Return (x, y) of the center of cell containing provided text 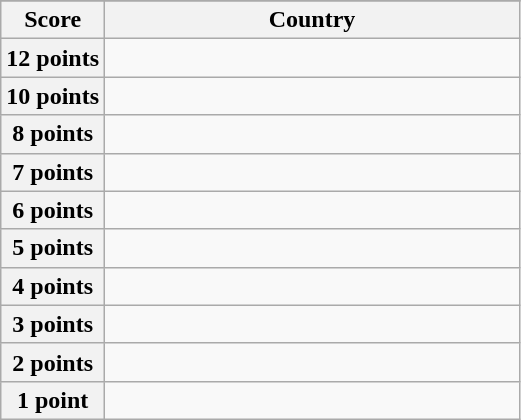
10 points (53, 96)
6 points (53, 210)
7 points (53, 172)
12 points (53, 58)
8 points (53, 134)
1 point (53, 400)
Score (53, 20)
5 points (53, 248)
3 points (53, 324)
Country (312, 20)
2 points (53, 362)
4 points (53, 286)
